Provide the [X, Y] coordinate of the cell's center where the given text is located.  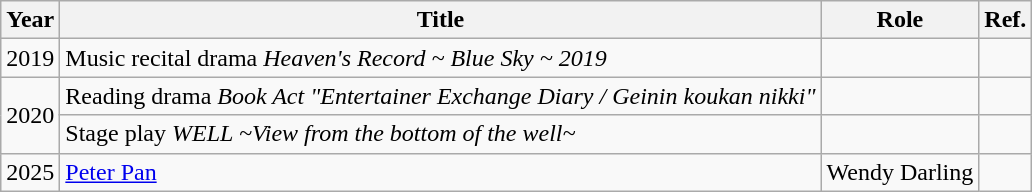
2025 [30, 172]
Music recital drama Heaven's Record ~ Blue Sky ~ 2019 [440, 58]
Reading drama Book Act "Entertainer Exchange Diary / Geinin koukan nikki" [440, 96]
Year [30, 20]
Role [900, 20]
Ref. [1006, 20]
Wendy Darling [900, 172]
Peter Pan [440, 172]
Title [440, 20]
2020 [30, 115]
2019 [30, 58]
Stage play WELL ~View from the bottom of the well~ [440, 134]
